Detect which cell encompasses the target text, then output its [x, y] center coordinate. 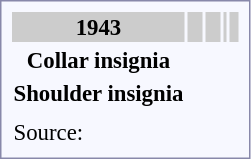
Source: [98, 132]
1943 [98, 27]
Shoulder insignia [98, 93]
Collar insignia [98, 60]
